Output the (x, y) coordinate of the center of the cell containing the given text.  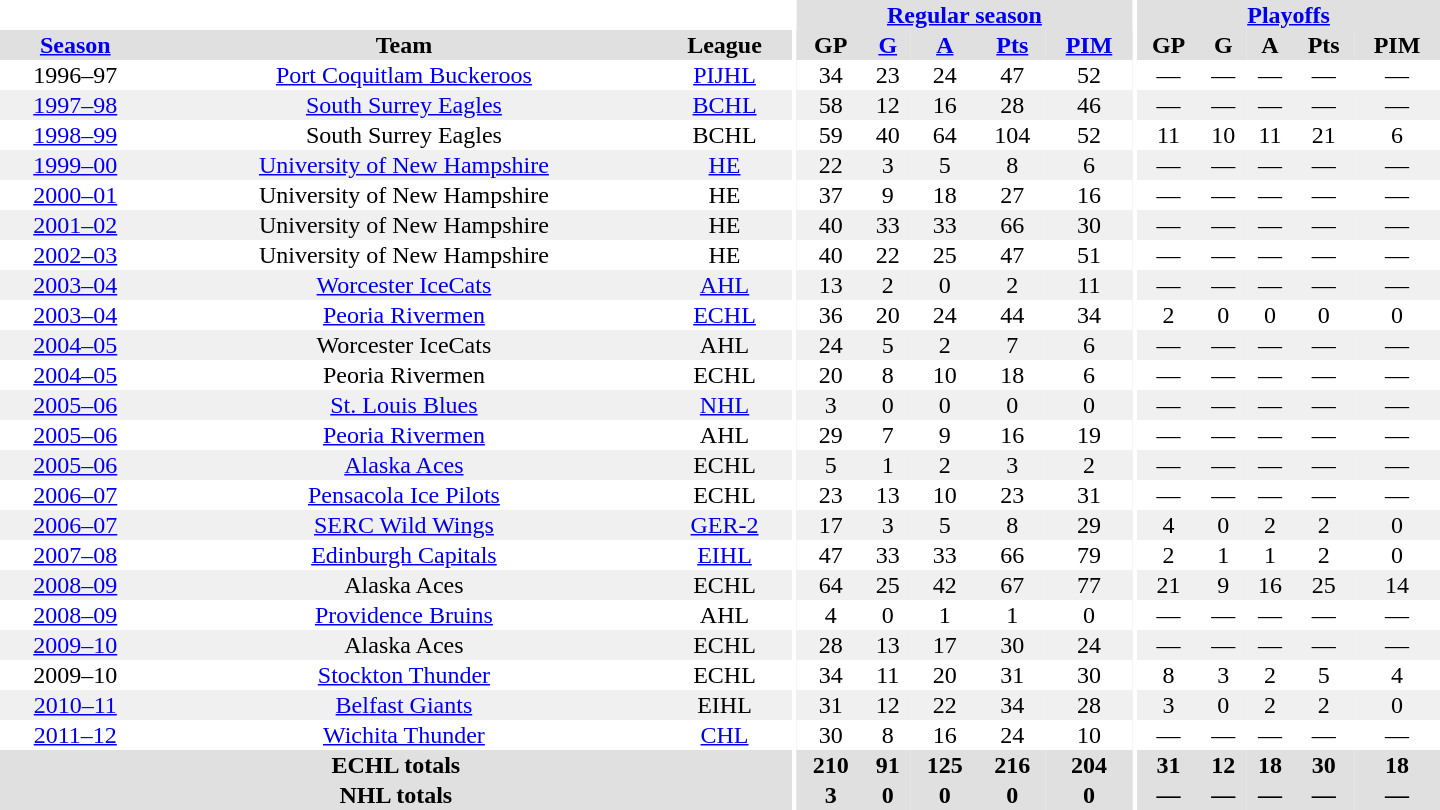
Season (76, 45)
2010–11 (76, 705)
GER-2 (724, 525)
Pensacola Ice Pilots (404, 495)
125 (944, 765)
27 (1012, 195)
59 (830, 135)
Playoffs (1288, 15)
Team (404, 45)
79 (1089, 555)
Providence Bruins (404, 615)
51 (1089, 255)
1996–97 (76, 75)
League (724, 45)
Edinburgh Capitals (404, 555)
Port Coquitlam Buckeroos (404, 75)
2011–12 (76, 735)
91 (888, 765)
67 (1012, 585)
2002–03 (76, 255)
CHL (724, 735)
36 (830, 315)
77 (1089, 585)
1999–00 (76, 165)
NHL totals (396, 795)
2001–02 (76, 225)
Stockton Thunder (404, 675)
Wichita Thunder (404, 735)
46 (1089, 105)
SERC Wild Wings (404, 525)
2007–08 (76, 555)
58 (830, 105)
42 (944, 585)
Belfast Giants (404, 705)
PIJHL (724, 75)
1998–99 (76, 135)
37 (830, 195)
210 (830, 765)
Regular season (964, 15)
204 (1089, 765)
2000–01 (76, 195)
NHL (724, 405)
216 (1012, 765)
14 (1397, 585)
104 (1012, 135)
44 (1012, 315)
ECHL totals (396, 765)
1997–98 (76, 105)
St. Louis Blues (404, 405)
19 (1089, 435)
